Pinpoint the cell where the given text exists, returning its [X, Y] midpoint coordinate. 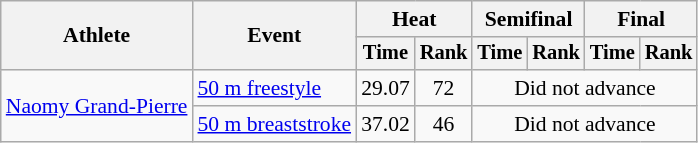
72 [444, 88]
Heat [414, 19]
Event [274, 36]
46 [444, 124]
29.07 [386, 88]
Athlete [97, 36]
Final [641, 19]
Naomy Grand-Pierre [97, 106]
37.02 [386, 124]
50 m breaststroke [274, 124]
50 m freestyle [274, 88]
Semifinal [528, 19]
